Return [X, Y] of the center of cell containing provided text 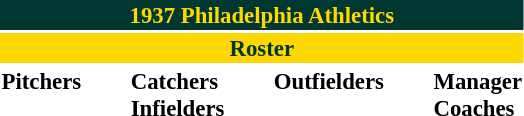
1937 Philadelphia Athletics [262, 15]
Roster [262, 48]
